Determine the (x, y) coordinate at the center of the cell enclosing the given text.  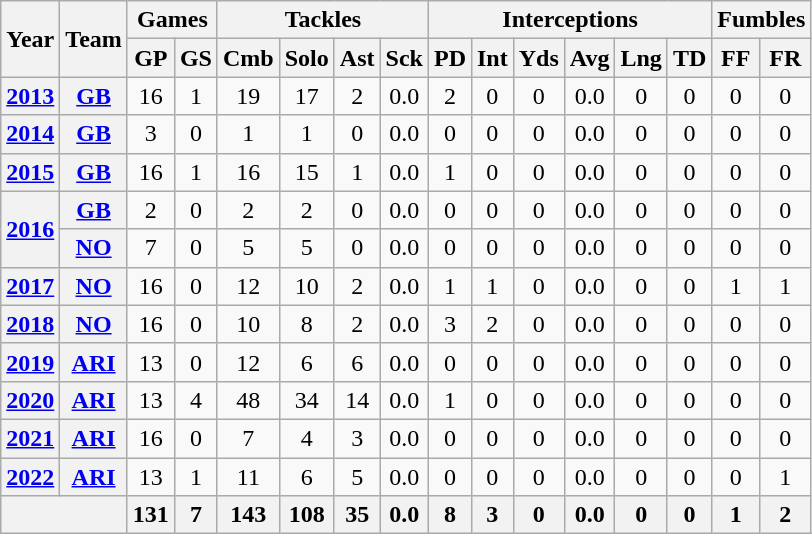
2022 (30, 477)
Avg (590, 58)
34 (306, 400)
35 (357, 515)
Ast (357, 58)
Year (30, 39)
FF (736, 58)
2016 (30, 229)
11 (248, 477)
2017 (30, 286)
Lng (641, 58)
TD (689, 58)
Int (492, 58)
Solo (306, 58)
Cmb (248, 58)
2015 (30, 172)
Fumbles (762, 20)
143 (248, 515)
2013 (30, 96)
PD (450, 58)
GP (150, 58)
Yds (538, 58)
48 (248, 400)
2019 (30, 362)
Team (94, 39)
2021 (30, 438)
108 (306, 515)
FR (786, 58)
15 (306, 172)
2014 (30, 134)
Interceptions (570, 20)
Sck (404, 58)
131 (150, 515)
Tackles (322, 20)
2018 (30, 324)
2020 (30, 400)
17 (306, 96)
19 (248, 96)
14 (357, 400)
Games (172, 20)
GS (196, 58)
